Search for the cell housing the specified text and yield its (X, Y) center coordinate. 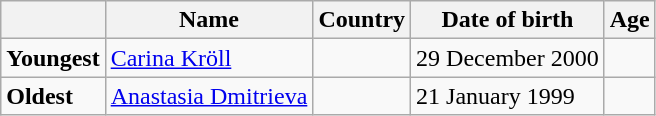
Oldest (53, 96)
29 December 2000 (508, 58)
Carina Kröll (209, 58)
Date of birth (508, 20)
Youngest (53, 58)
Anastasia Dmitrieva (209, 96)
Age (630, 20)
Name (209, 20)
Country (362, 20)
21 January 1999 (508, 96)
